Capture the cell that displays the provided text and extract its [x, y] central coordinate. 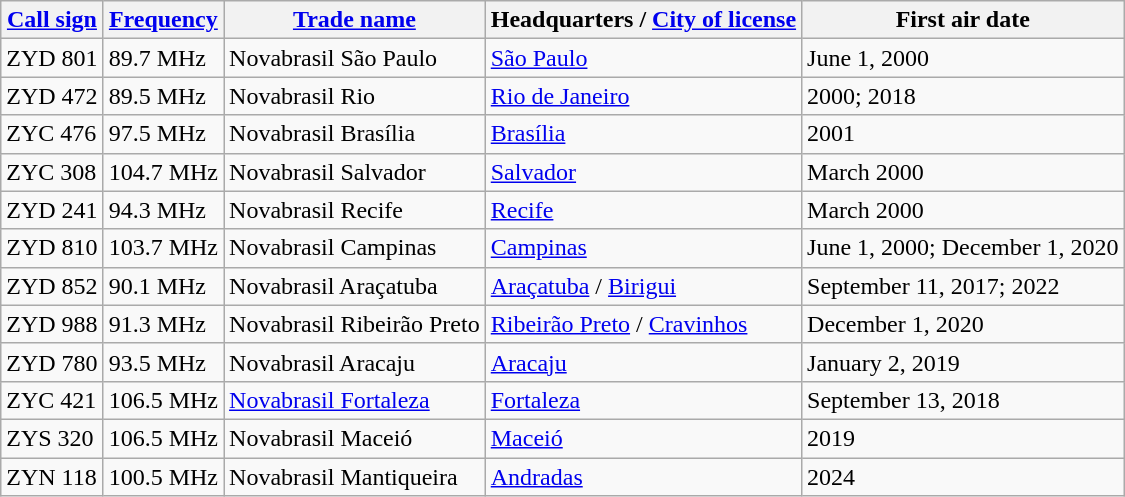
Novabrasil Maceió [355, 438]
Frequency [163, 20]
103.7 MHz [163, 248]
ZYD 810 [52, 248]
Novabrasil Fortaleza [355, 400]
Campinas [643, 248]
104.7 MHz [163, 172]
Recife [643, 210]
Brasília [643, 134]
ZYC 308 [52, 172]
September 11, 2017; 2022 [963, 286]
93.5 MHz [163, 362]
December 1, 2020 [963, 324]
Novabrasil Salvador [355, 172]
ZYD 801 [52, 58]
Fortaleza [643, 400]
Call sign [52, 20]
June 1, 2000; December 1, 2020 [963, 248]
ZYD 852 [52, 286]
Novabrasil São Paulo [355, 58]
Salvador [643, 172]
Aracaju [643, 362]
97.5 MHz [163, 134]
Novabrasil Mantiqueira [355, 477]
ZYC 421 [52, 400]
94.3 MHz [163, 210]
January 2, 2019 [963, 362]
Headquarters / City of license [643, 20]
Novabrasil Araçatuba [355, 286]
ZYS 320 [52, 438]
ZYN 118 [52, 477]
91.3 MHz [163, 324]
Novabrasil Recife [355, 210]
100.5 MHz [163, 477]
September 13, 2018 [963, 400]
ZYD 988 [52, 324]
ZYD 241 [52, 210]
Novabrasil Campinas [355, 248]
Trade name [355, 20]
90.1 MHz [163, 286]
Novabrasil Aracaju [355, 362]
2001 [963, 134]
Araçatuba / Birigui [643, 286]
São Paulo [643, 58]
ZYC 476 [52, 134]
Andradas [643, 477]
Novabrasil Ribeirão Preto [355, 324]
2000; 2018 [963, 96]
Novabrasil Rio [355, 96]
Novabrasil Brasília [355, 134]
Maceió [643, 438]
ZYD 472 [52, 96]
Ribeirão Preto / Cravinhos [643, 324]
ZYD 780 [52, 362]
2024 [963, 477]
2019 [963, 438]
89.5 MHz [163, 96]
89.7 MHz [163, 58]
June 1, 2000 [963, 58]
First air date [963, 20]
Rio de Janeiro [643, 96]
